Return [x, y] of the center of cell containing provided text 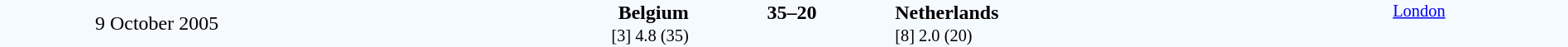
[8] 2.0 (20) [1082, 36]
Netherlands [1082, 12]
35–20 [791, 12]
London [1419, 23]
[3] 4.8 (35) [501, 36]
9 October 2005 [157, 23]
Belgium [501, 12]
